Return [X, Y] of the center of cell containing provided text 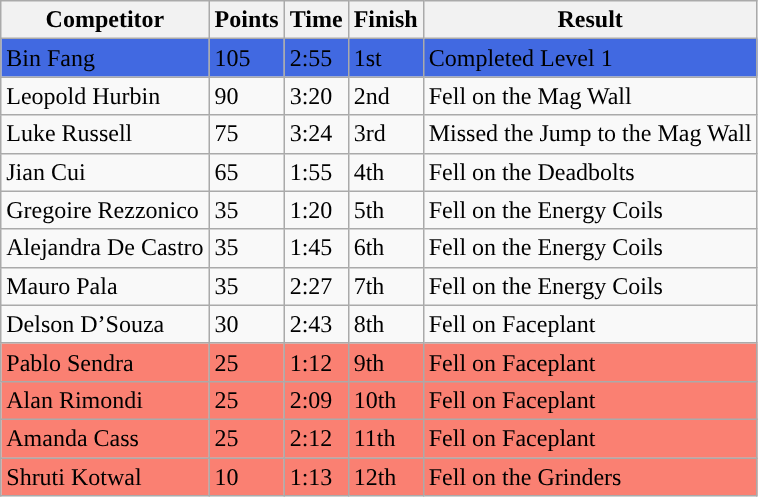
Jian Cui [105, 172]
90 [246, 96]
Luke Russell [105, 134]
Finish [386, 20]
Fell on the Deadbolts [590, 172]
Mauro Pala [105, 286]
Bin Fang [105, 58]
10th [386, 400]
4th [386, 172]
3:20 [316, 96]
Alan Rimondi [105, 400]
105 [246, 58]
1:13 [316, 477]
Shruti Kotwal [105, 477]
Completed Level 1 [590, 58]
11th [386, 438]
5th [386, 210]
12th [386, 477]
Points [246, 20]
6th [386, 248]
Gregoire Rezzonico [105, 210]
Fell on the Grinders [590, 477]
Alejandra De Castro [105, 248]
2:12 [316, 438]
1:12 [316, 362]
30 [246, 324]
2:43 [316, 324]
2nd [386, 96]
1st [386, 58]
Time [316, 20]
Fell on the Mag Wall [590, 96]
2:55 [316, 58]
10 [246, 477]
7th [386, 286]
8th [386, 324]
3rd [386, 134]
Result [590, 20]
Leopold Hurbin [105, 96]
2:09 [316, 400]
1:20 [316, 210]
1:45 [316, 248]
Amanda Cass [105, 438]
Missed the Jump to the Mag Wall [590, 134]
Pablo Sendra [105, 362]
3:24 [316, 134]
65 [246, 172]
Competitor [105, 20]
1:55 [316, 172]
Delson D’Souza [105, 324]
75 [246, 134]
9th [386, 362]
2:27 [316, 286]
